Detect which cell encompasses the target text, then output its [x, y] center coordinate. 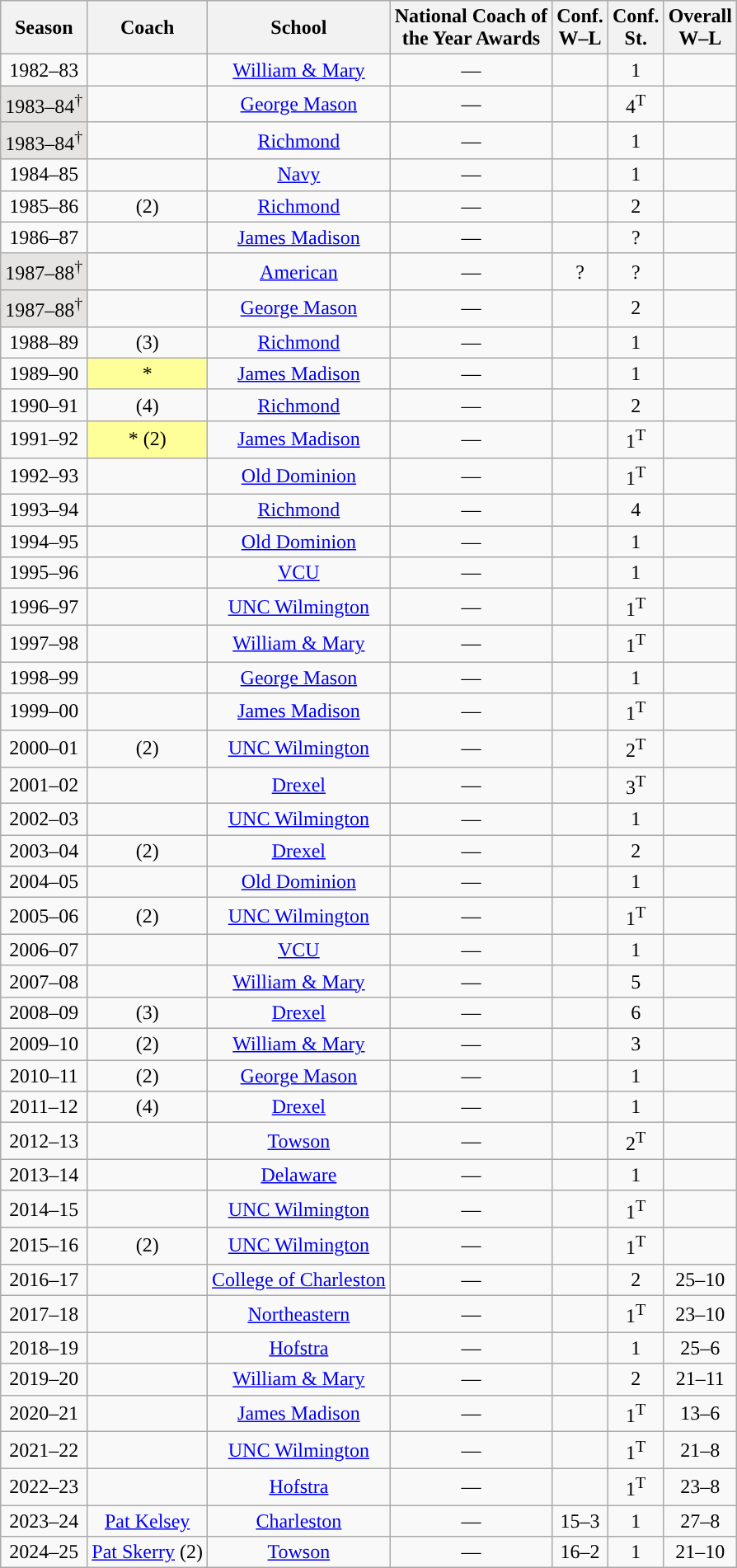
* (2) [148, 439]
1991–92 [45, 439]
5 [636, 981]
27–8 [700, 1521]
Pat Skerry (2) [148, 1552]
6 [636, 1012]
3 [636, 1045]
2007–08 [45, 981]
2017–18 [45, 1314]
1997–98 [45, 643]
2000–01 [45, 749]
3T [636, 785]
1995–96 [45, 573]
16–2 [580, 1552]
2014–15 [45, 1209]
4T [636, 104]
1998–99 [45, 678]
15–3 [580, 1521]
4 [636, 510]
2005–06 [45, 917]
1992–93 [45, 477]
2019–20 [45, 1379]
2021–22 [45, 1451]
13–6 [700, 1413]
2022–23 [45, 1487]
OverallW–L [700, 28]
2018–19 [45, 1348]
2010–11 [45, 1076]
1984–85 [45, 175]
American [299, 272]
Northeastern [299, 1314]
Conf.St. [636, 28]
1989–90 [45, 373]
23–8 [700, 1487]
Delaware [299, 1175]
2023–24 [45, 1521]
2016–17 [45, 1279]
1994–95 [45, 542]
1996–97 [45, 607]
1982–83 [45, 70]
21–11 [700, 1379]
2009–10 [45, 1045]
Coach [148, 28]
College of Charleston [299, 1279]
2002–03 [45, 819]
23–10 [700, 1314]
Navy [299, 175]
Pat Kelsey [148, 1521]
21–10 [700, 1552]
Charleston [299, 1521]
1988–89 [45, 342]
1999–00 [45, 712]
25–6 [700, 1348]
25–10 [700, 1279]
2012–13 [45, 1141]
1985–86 [45, 206]
2020–21 [45, 1413]
2003–04 [45, 851]
Season [45, 28]
2008–09 [45, 1012]
2024–25 [45, 1552]
* [148, 373]
School [299, 28]
1986–87 [45, 237]
2004–05 [45, 882]
2011–12 [45, 1107]
1990–91 [45, 405]
21–8 [700, 1451]
National Coach ofthe Year Awards [471, 28]
2015–16 [45, 1246]
2001–02 [45, 785]
2006–07 [45, 950]
Conf.W–L [580, 28]
1993–94 [45, 510]
2013–14 [45, 1175]
